Extract the (X, Y) coordinate from the center of the cell holding the provided text.  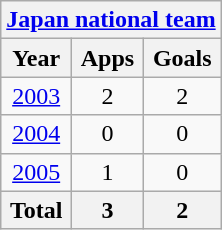
Goals (182, 58)
Total (36, 210)
2005 (36, 172)
1 (108, 172)
Japan national team (111, 20)
2003 (36, 96)
3 (108, 210)
2004 (36, 134)
Year (36, 58)
Apps (108, 58)
